Provide the (x, y) coordinate of the cell's center where the given text is located.  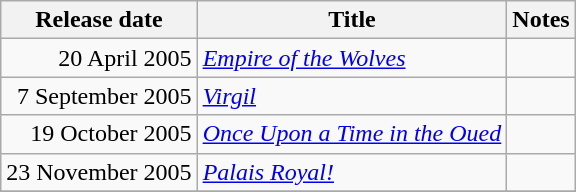
Virgil (352, 96)
23 November 2005 (99, 172)
Palais Royal! (352, 172)
Empire of the Wolves (352, 58)
19 October 2005 (99, 134)
Release date (99, 20)
Notes (541, 20)
Once Upon a Time in the Oued (352, 134)
Title (352, 20)
7 September 2005 (99, 96)
20 April 2005 (99, 58)
